Output the (x, y) coordinate of the center of the cell containing the given text.  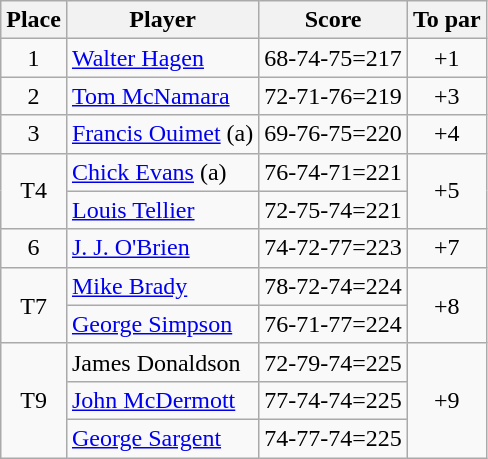
+3 (446, 96)
T7 (34, 305)
Chick Evans (a) (162, 172)
Louis Tellier (162, 210)
J. J. O'Brien (162, 248)
72-71-76=219 (334, 96)
+7 (446, 248)
Player (162, 20)
+5 (446, 191)
+4 (446, 134)
T9 (34, 400)
To par (446, 20)
69-76-75=220 (334, 134)
George Simpson (162, 324)
68-74-75=217 (334, 58)
77-74-74=225 (334, 400)
3 (34, 134)
Francis Ouimet (a) (162, 134)
Score (334, 20)
76-74-71=221 (334, 172)
74-77-74=225 (334, 438)
2 (34, 96)
+1 (446, 58)
Tom McNamara (162, 96)
1 (34, 58)
76-71-77=224 (334, 324)
James Donaldson (162, 362)
Place (34, 20)
+9 (446, 400)
72-75-74=221 (334, 210)
74-72-77=223 (334, 248)
+8 (446, 305)
Mike Brady (162, 286)
George Sargent (162, 438)
6 (34, 248)
Walter Hagen (162, 58)
78-72-74=224 (334, 286)
72-79-74=225 (334, 362)
John McDermott (162, 400)
T4 (34, 191)
